Identify which cell holds the provided text, then report its [X, Y] central coordinate. 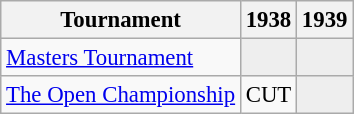
1938 [268, 20]
CUT [268, 95]
Tournament [121, 20]
Masters Tournament [121, 58]
1939 [325, 20]
The Open Championship [121, 95]
